For the text-containing cell, return its midpoint in (x, y) coordinate format. 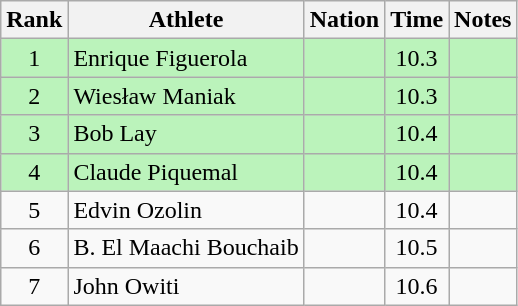
John Owiti (186, 286)
Notes (483, 20)
7 (34, 286)
Enrique Figuerola (186, 58)
3 (34, 134)
Edvin Ozolin (186, 210)
2 (34, 96)
B. El Maachi Bouchaib (186, 248)
Wiesław Maniak (186, 96)
10.6 (417, 286)
5 (34, 210)
6 (34, 248)
Rank (34, 20)
Bob Lay (186, 134)
10.5 (417, 248)
Nation (344, 20)
1 (34, 58)
Athlete (186, 20)
4 (34, 172)
Time (417, 20)
Claude Piquemal (186, 172)
